Extract the [x, y] coordinate from the center of the cell holding the provided text.  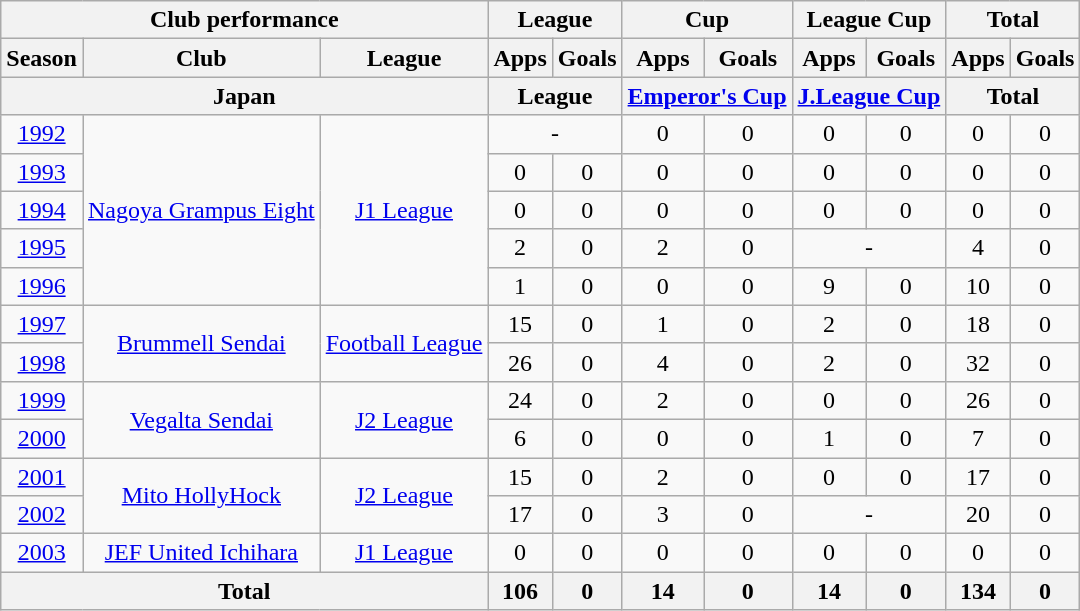
Club [201, 58]
Cup [707, 20]
106 [520, 591]
3 [663, 515]
Football League [404, 343]
1996 [42, 286]
Brummell Sendai [201, 343]
J.League Cup [869, 96]
JEF United Ichihara [201, 553]
1994 [42, 210]
10 [978, 286]
134 [978, 591]
1998 [42, 362]
2002 [42, 515]
9 [829, 286]
6 [520, 438]
2001 [42, 477]
20 [978, 515]
League Cup [869, 20]
7 [978, 438]
Japan [244, 96]
18 [978, 324]
32 [978, 362]
Mito HollyHock [201, 496]
Vegalta Sendai [201, 419]
1997 [42, 324]
2003 [42, 553]
Season [42, 58]
Emperor's Cup [707, 96]
1995 [42, 248]
1999 [42, 400]
1993 [42, 172]
Club performance [244, 20]
24 [520, 400]
2000 [42, 438]
1992 [42, 134]
Nagoya Grampus Eight [201, 210]
